Capture the cell that displays the provided text and extract its (X, Y) central coordinate. 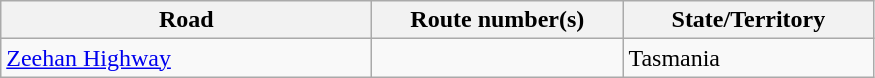
Road (186, 20)
Route number(s) (498, 20)
Zeehan Highway (186, 58)
State/Territory (748, 20)
Tasmania (748, 58)
